Locate the cell with the specified text and output its [x, y] center coordinate. 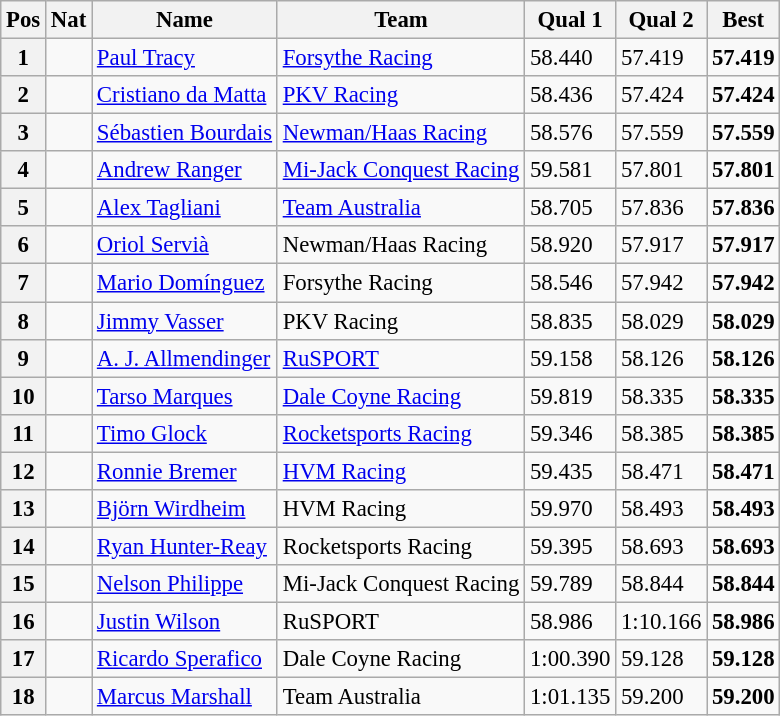
58.436 [570, 95]
11 [24, 433]
58.835 [570, 321]
1:00.390 [570, 659]
58.546 [570, 283]
Mario Domínguez [185, 283]
59.395 [570, 546]
1 [24, 58]
Timo Glock [185, 433]
Pos [24, 20]
1:10.166 [662, 621]
58.440 [570, 58]
58.920 [570, 245]
59.435 [570, 471]
Qual 1 [570, 20]
2 [24, 95]
17 [24, 659]
Oriol Servià [185, 245]
58.576 [570, 133]
16 [24, 621]
5 [24, 208]
7 [24, 283]
59.789 [570, 584]
13 [24, 509]
Team [400, 20]
Ryan Hunter-Reay [185, 546]
A. J. Allmendinger [185, 358]
58.705 [570, 208]
59.346 [570, 433]
Qual 2 [662, 20]
Alex Tagliani [185, 208]
14 [24, 546]
59.970 [570, 509]
59.158 [570, 358]
Marcus Marshall [185, 697]
Justin Wilson [185, 621]
Andrew Ranger [185, 170]
Jimmy Vasser [185, 321]
10 [24, 396]
Best [744, 20]
Tarso Marques [185, 396]
Ricardo Sperafico [185, 659]
Paul Tracy [185, 58]
Nelson Philippe [185, 584]
Sébastien Bourdais [185, 133]
Björn Wirdheim [185, 509]
59.581 [570, 170]
Name [185, 20]
1:01.135 [570, 697]
Ronnie Bremer [185, 471]
Cristiano da Matta [185, 95]
3 [24, 133]
18 [24, 697]
12 [24, 471]
Nat [69, 20]
6 [24, 245]
4 [24, 170]
9 [24, 358]
15 [24, 584]
8 [24, 321]
59.819 [570, 396]
